Detect which cell encompasses the target text, then output its [X, Y] center coordinate. 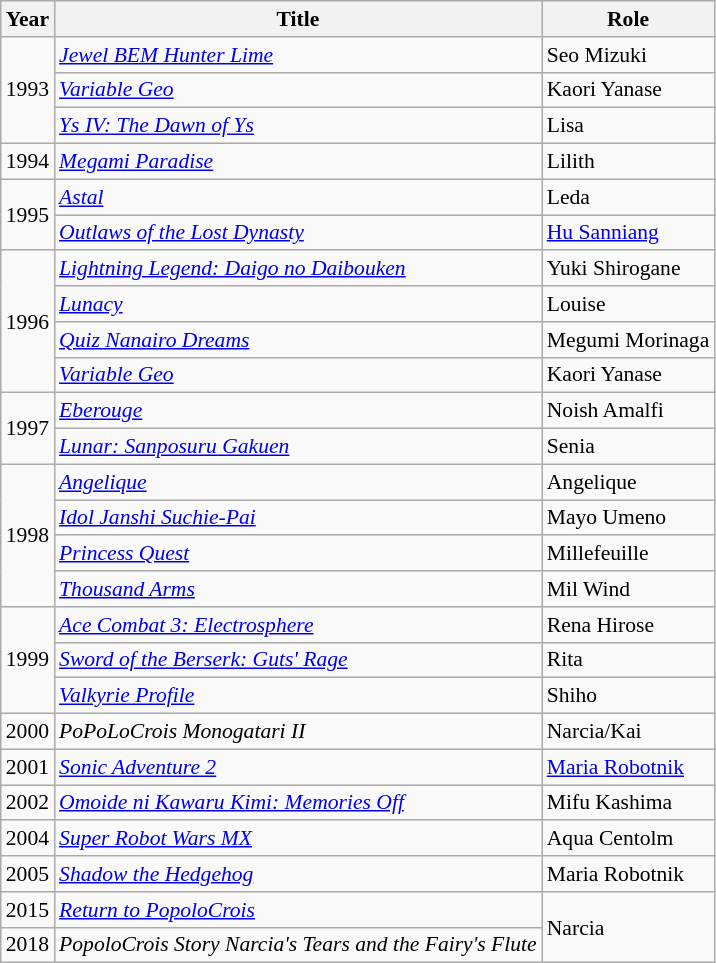
Megami Paradise [298, 162]
2005 [28, 874]
Lilith [628, 162]
PoPoLoCrois Monogatari II [298, 732]
Role [628, 19]
Megumi Morinaga [628, 340]
Thousand Arms [298, 589]
Rita [628, 660]
Princess Quest [298, 554]
Narcia/Kai [628, 732]
Quiz Nanairo Dreams [298, 340]
Shadow the Hedgehog [298, 874]
Mil Wind [628, 589]
2002 [28, 803]
Year [28, 19]
Lunacy [298, 304]
Lunar: Sanposuru Gakuen [298, 447]
Senia [628, 447]
Leda [628, 197]
Rena Hirose [628, 625]
1994 [28, 162]
Millefeuille [628, 554]
PopoloCrois Story Narcia's Tears and the Fairy's Flute [298, 945]
Yuki Shirogane [628, 269]
2004 [28, 839]
Astal [298, 197]
2018 [28, 945]
1993 [28, 90]
Valkyrie Profile [298, 696]
Mifu Kashima [628, 803]
1996 [28, 322]
Mayo Umeno [628, 518]
Ace Combat 3: Electrosphere [298, 625]
1998 [28, 535]
Noish Amalfi [628, 411]
Outlaws of the Lost Dynasty [298, 233]
2015 [28, 910]
Title [298, 19]
Shiho [628, 696]
Hu Sanniang [628, 233]
Omoide ni Kawaru Kimi: Memories Off [298, 803]
Sonic Adventure 2 [298, 767]
Eberouge [298, 411]
2001 [28, 767]
Jewel BEM Hunter Lime [298, 55]
Return to PopoloCrois [298, 910]
1995 [28, 214]
Lisa [628, 126]
Lightning Legend: Daigo no Daibouken [298, 269]
Aqua Centolm [628, 839]
Ys IV: The Dawn of Ys [298, 126]
Louise [628, 304]
1999 [28, 660]
2000 [28, 732]
Super Robot Wars MX [298, 839]
Sword of the Berserk: Guts' Rage [298, 660]
Narcia [628, 928]
1997 [28, 428]
Seo Mizuki [628, 55]
Idol Janshi Suchie-Pai [298, 518]
